Pinpoint the cell where the given text exists, returning its [x, y] midpoint coordinate. 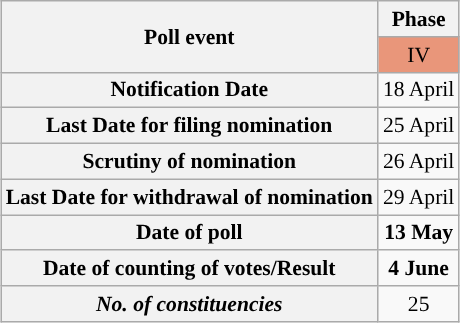
IV [418, 54]
25 [418, 304]
Last Date for filing nomination [190, 126]
29 April [418, 197]
No. of constituencies [190, 304]
Last Date for withdrawal of nomination [190, 197]
Phase [418, 19]
13 May [418, 232]
18 April [418, 90]
26 April [418, 161]
Notification Date [190, 90]
Scrutiny of nomination [190, 161]
Poll event [190, 36]
4 June [418, 268]
25 April [418, 126]
Date of poll [190, 232]
Date of counting of votes/Result [190, 268]
